Output the (x, y) coordinate of the center of the cell containing the given text.  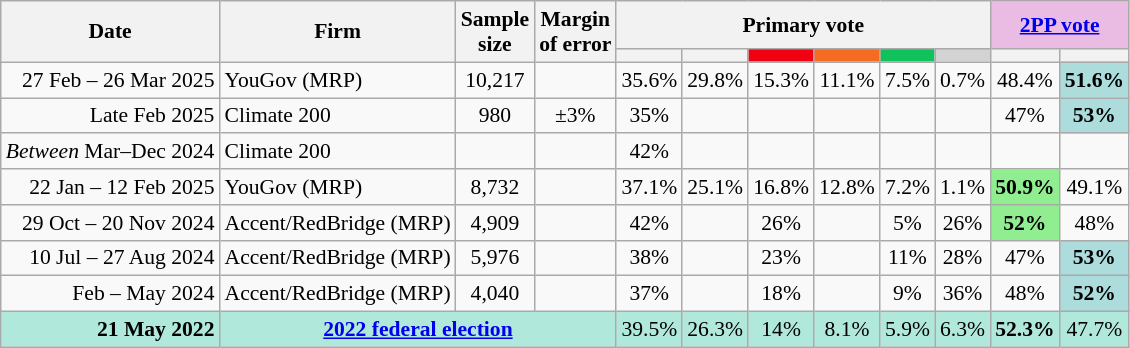
Feb – May 2024 (110, 294)
±3% (575, 116)
48.4% (1024, 80)
27 Feb – 26 Mar 2025 (110, 80)
Marginof error (575, 32)
Primary vote (803, 25)
25.1% (715, 187)
49.1% (1094, 187)
36% (962, 294)
0.7% (962, 80)
51.6% (1094, 80)
50.9% (1024, 187)
47.7% (1094, 330)
8,732 (495, 187)
28% (962, 258)
Firm (337, 32)
8.1% (847, 330)
29.8% (715, 80)
Between Mar–Dec 2024 (110, 152)
37.1% (649, 187)
52.3% (1024, 330)
2PP vote (1060, 25)
11.1% (847, 80)
23% (781, 258)
29 Oct – 20 Nov 2024 (110, 223)
16.8% (781, 187)
35% (649, 116)
26.3% (715, 330)
18% (781, 294)
12.8% (847, 187)
38% (649, 258)
10 Jul – 27 Aug 2024 (110, 258)
14% (781, 330)
5,976 (495, 258)
35.6% (649, 80)
39.5% (649, 330)
2022 federal election (418, 330)
7.2% (908, 187)
21 May 2022 (110, 330)
5% (908, 223)
15.3% (781, 80)
7.5% (908, 80)
6.3% (962, 330)
10,217 (495, 80)
22 Jan – 12 Feb 2025 (110, 187)
Date (110, 32)
Late Feb 2025 (110, 116)
1.1% (962, 187)
9% (908, 294)
5.9% (908, 330)
37% (649, 294)
4,040 (495, 294)
4,909 (495, 223)
Samplesize (495, 32)
11% (908, 258)
980 (495, 116)
